Output the [X, Y] coordinate of the center of the cell containing the given text.  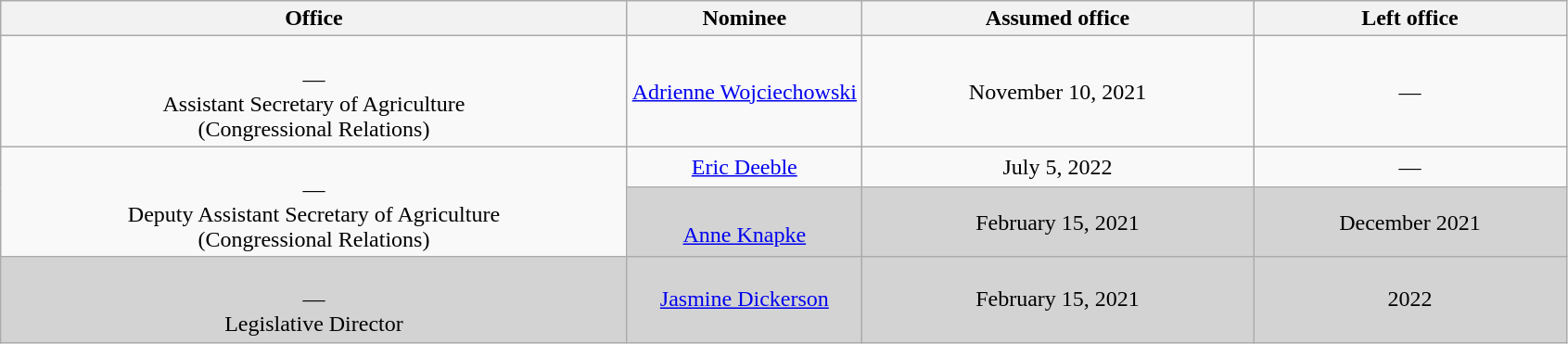
Jasmine Dickerson [744, 299]
Anne Knapke [744, 223]
—Legislative Director [313, 299]
Assumed office [1057, 19]
—Assistant Secretary of Agriculture(Congressional Relations) [313, 91]
July 5, 2022 [1057, 167]
Adrienne Wojciechowski [744, 91]
Left office [1410, 19]
November 10, 2021 [1057, 91]
Office [313, 19]
December 2021 [1410, 223]
—Deputy Assistant Secretary of Agriculture(Congressional Relations) [313, 202]
2022 [1410, 299]
Eric Deeble [744, 167]
Nominee [744, 19]
